Extract the [x, y] coordinate from the center of the cell holding the provided text.  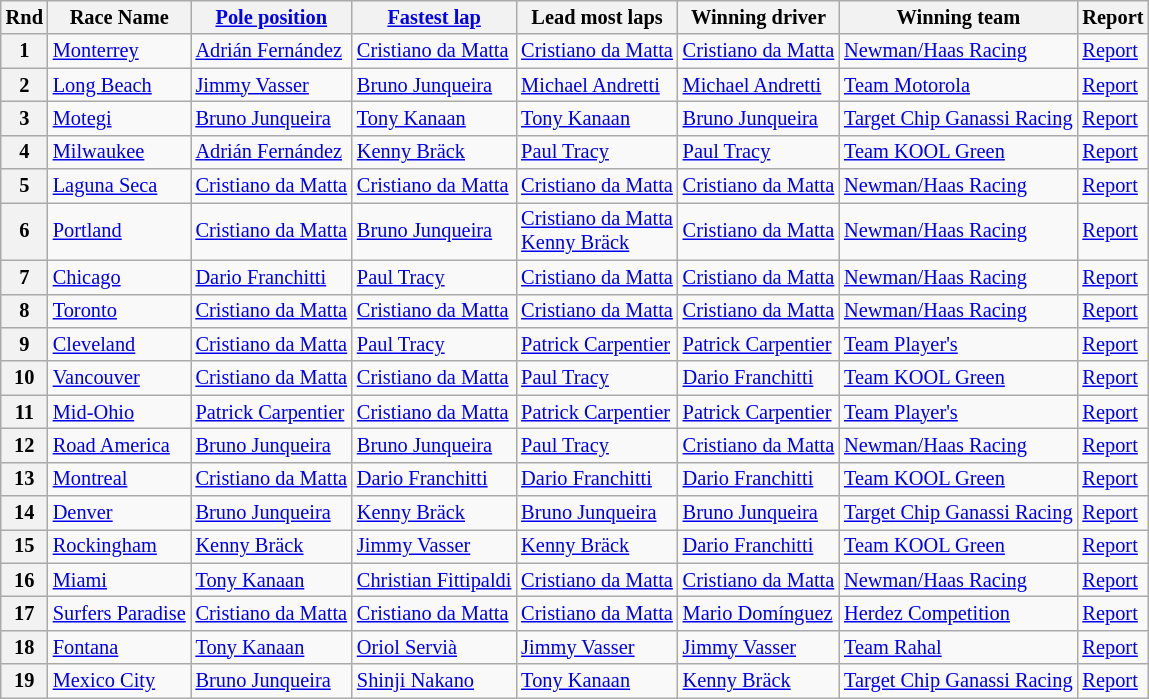
Laguna Seca [120, 186]
18 [24, 647]
Chicago [120, 277]
Oriol Servià [434, 647]
Denver [120, 513]
15 [24, 546]
Mid-Ohio [120, 412]
Rnd [24, 17]
Fastest lap [434, 17]
6 [24, 231]
Lead most laps [596, 17]
13 [24, 479]
Fontana [120, 647]
Mexico City [120, 681]
Surfers Paradise [120, 613]
Milwaukee [120, 152]
Race Name [120, 17]
10 [24, 378]
Long Beach [120, 85]
Rockingham [120, 546]
Herdez Competition [958, 613]
Winning team [958, 17]
Monterrey [120, 51]
8 [24, 311]
Cristiano da Matta Kenny Bräck [596, 231]
Motegi [120, 118]
14 [24, 513]
Vancouver [120, 378]
Montreal [120, 479]
Winning driver [758, 17]
Team Rahal [958, 647]
Road America [120, 445]
Christian Fittipaldi [434, 580]
Toronto [120, 311]
Team Motorola [958, 85]
Cleveland [120, 344]
9 [24, 344]
2 [24, 85]
Pole position [272, 17]
17 [24, 613]
1 [24, 51]
Mario Domínguez [758, 613]
Portland [120, 231]
16 [24, 580]
Miami [120, 580]
Shinji Nakano [434, 681]
19 [24, 681]
3 [24, 118]
7 [24, 277]
12 [24, 445]
11 [24, 412]
5 [24, 186]
4 [24, 152]
